Determine the (x, y) coordinate at the center of the cell enclosing the given text.  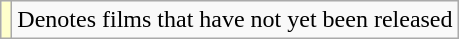
Denotes films that have not yet been released (235, 20)
